Detect which cell encompasses the target text, then output its [X, Y] center coordinate. 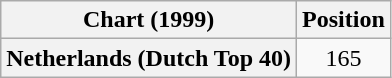
Chart (1999) [149, 20]
Position [344, 20]
165 [344, 58]
Netherlands (Dutch Top 40) [149, 58]
